Return the (x, y) coordinate for the center point of the cell that contains the specified text.  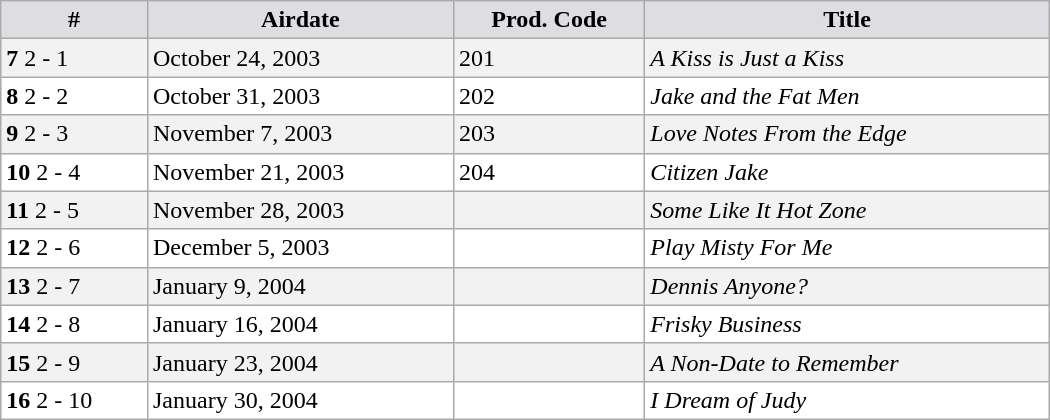
9 2 - 3 (74, 134)
# (74, 20)
10 2 - 4 (74, 172)
7 2 - 1 (74, 58)
January 23, 2004 (300, 362)
11 2 - 5 (74, 210)
Prod. Code (548, 20)
203 (548, 134)
Dennis Anyone? (847, 286)
201 (548, 58)
16 2 - 10 (74, 400)
January 9, 2004 (300, 286)
October 24, 2003 (300, 58)
November 28, 2003 (300, 210)
Citizen Jake (847, 172)
15 2 - 9 (74, 362)
12 2 - 6 (74, 248)
Some Like It Hot Zone (847, 210)
A Kiss is Just a Kiss (847, 58)
December 5, 2003 (300, 248)
Frisky Business (847, 324)
Airdate (300, 20)
14 2 - 8 (74, 324)
Title (847, 20)
January 30, 2004 (300, 400)
202 (548, 96)
8 2 - 2 (74, 96)
I Dream of Judy (847, 400)
November 7, 2003 (300, 134)
204 (548, 172)
Love Notes From the Edge (847, 134)
October 31, 2003 (300, 96)
November 21, 2003 (300, 172)
Jake and the Fat Men (847, 96)
Play Misty For Me (847, 248)
January 16, 2004 (300, 324)
A Non-Date to Remember (847, 362)
13 2 - 7 (74, 286)
